Identify which cell holds the provided text, then report its [x, y] central coordinate. 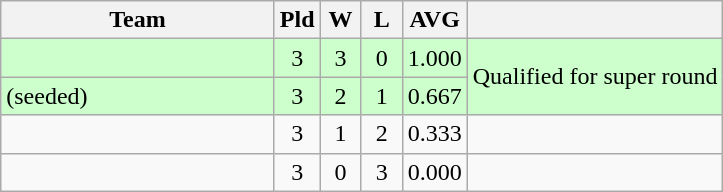
W [340, 20]
Qualified for super round [595, 77]
0.333 [434, 134]
(seeded) [138, 96]
0.667 [434, 96]
AVG [434, 20]
Team [138, 20]
Pld [297, 20]
0.000 [434, 172]
L [382, 20]
1.000 [434, 58]
